For the text-containing cell, return its midpoint in [x, y] coordinate format. 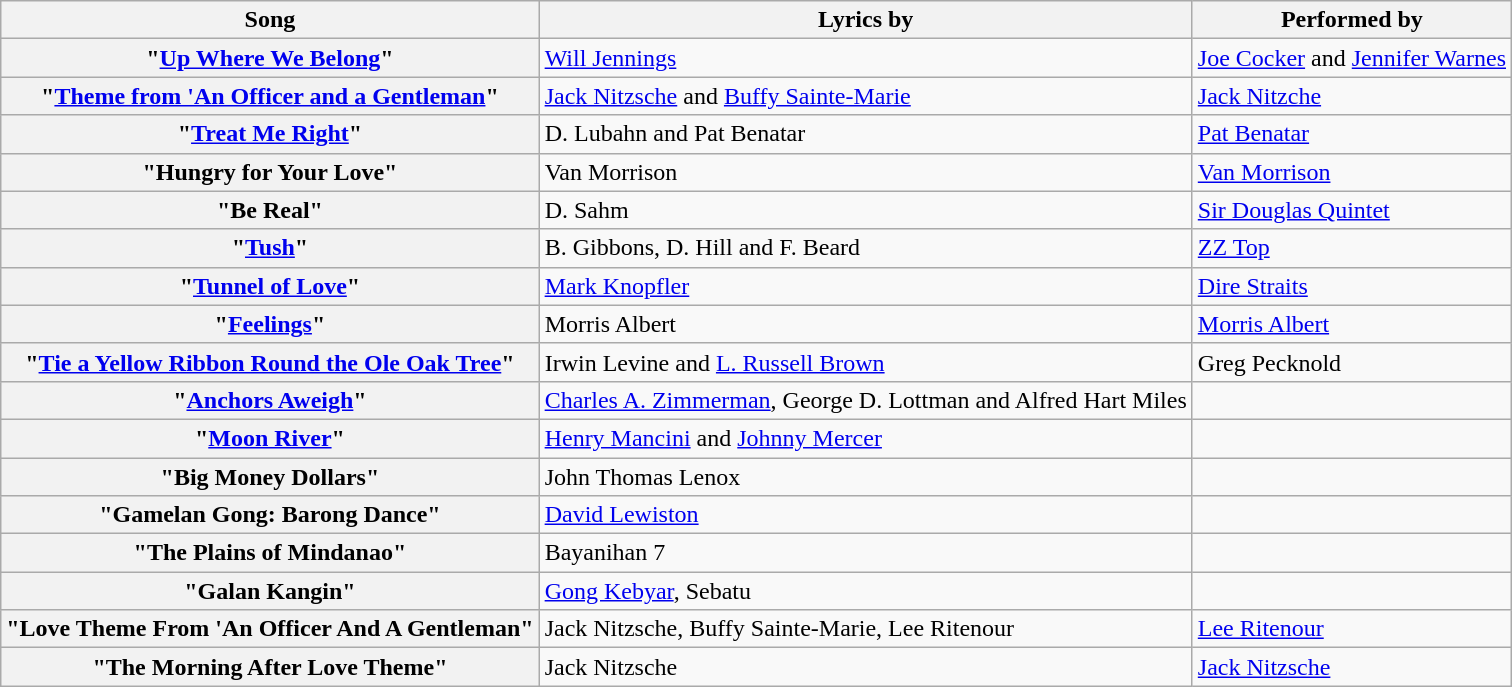
Jack Nitzsche, Buffy Sainte-Marie, Lee Ritenour [866, 629]
"Be Real" [270, 210]
"Up Where We Belong" [270, 58]
"Moon River" [270, 438]
Dire Straits [1352, 286]
Greg Pecknold [1352, 362]
"Hungry for Your Love" [270, 172]
D. Sahm [866, 210]
"Treat Me Right" [270, 134]
"The Plains of Mindanao" [270, 553]
"Galan Kangin" [270, 591]
David Lewiston [866, 515]
B. Gibbons, D. Hill and F. Beard [866, 248]
"Tush" [270, 248]
Pat Benatar [1352, 134]
"Anchors Aweigh" [270, 400]
"Tunnel of Love" [270, 286]
Jack Nitzche [1352, 96]
Song [270, 20]
"Gamelan Gong: Barong Dance" [270, 515]
"Love Theme From 'An Officer And A Gentleman" [270, 629]
Charles A. Zimmerman, George D. Lottman and Alfred Hart Miles [866, 400]
Gong Kebyar, Sebatu [866, 591]
Henry Mancini and Johnny Mercer [866, 438]
"Big Money Dollars" [270, 477]
"Feelings" [270, 324]
Irwin Levine and L. Russell Brown [866, 362]
Bayanihan 7 [866, 553]
"Theme from 'An Officer and a Gentleman" [270, 96]
ZZ Top [1352, 248]
Lyrics by [866, 20]
Lee Ritenour [1352, 629]
Jack Nitzsche and Buffy Sainte-Marie [866, 96]
John Thomas Lenox [866, 477]
Mark Knopfler [866, 286]
Sir Douglas Quintet [1352, 210]
Joe Cocker and Jennifer Warnes [1352, 58]
"The Morning After Love Theme" [270, 667]
D. Lubahn and Pat Benatar [866, 134]
"Tie a Yellow Ribbon Round the Ole Oak Tree" [270, 362]
Performed by [1352, 20]
Will Jennings [866, 58]
